Determine the [X, Y] coordinate at the center of the cell enclosing the given text.  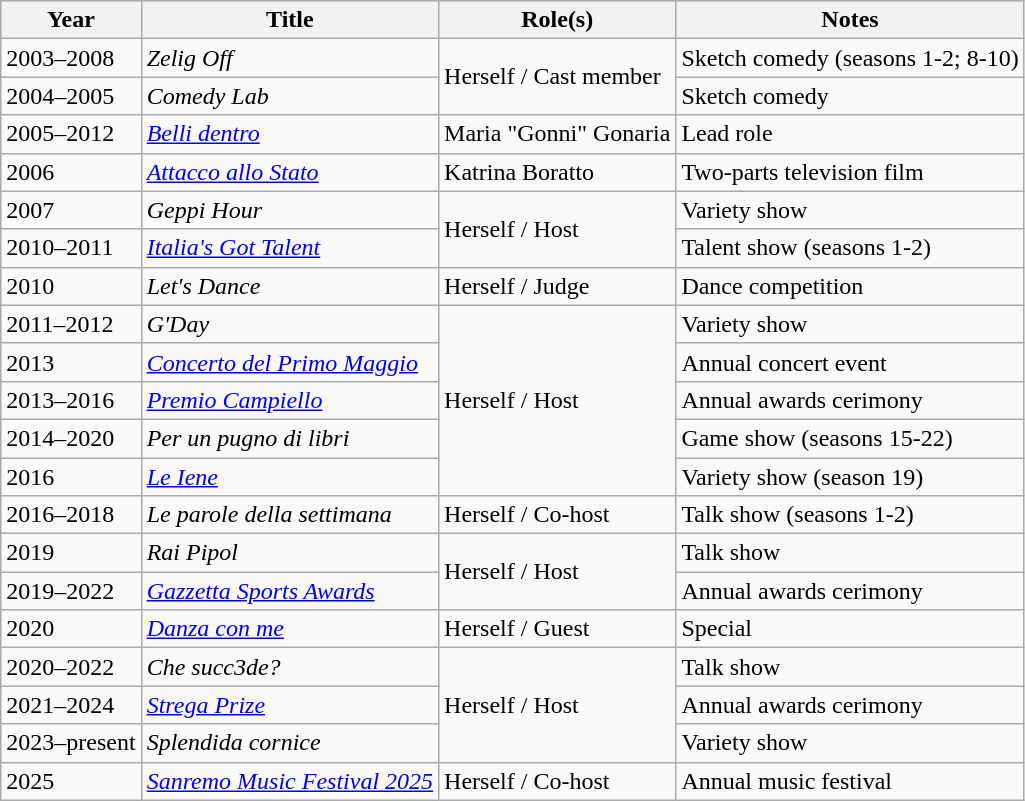
Herself / Cast member [558, 77]
2010–2011 [71, 248]
Role(s) [558, 20]
Gazzetta Sports Awards [290, 591]
Katrina Boratto [558, 172]
Geppi Hour [290, 210]
Annual music festival [850, 781]
Variety show (season 19) [850, 477]
2019 [71, 553]
Strega Prize [290, 705]
Maria "Gonni" Gonaria [558, 134]
2005–2012 [71, 134]
Special [850, 629]
2006 [71, 172]
Le parole della settimana [290, 515]
Danza con me [290, 629]
Premio Campiello [290, 400]
2004–2005 [71, 96]
Sketch comedy (seasons 1-2; 8-10) [850, 58]
2007 [71, 210]
Talk show (seasons 1-2) [850, 515]
Lead role [850, 134]
Che succ3de? [290, 667]
Per un pugno di libri [290, 438]
Rai Pipol [290, 553]
Zelig Off [290, 58]
Le Iene [290, 477]
Comedy Lab [290, 96]
2020 [71, 629]
2014–2020 [71, 438]
Two-parts television film [850, 172]
2020–2022 [71, 667]
Splendida cornice [290, 743]
Concerto del Primo Maggio [290, 362]
Talent show (seasons 1-2) [850, 248]
2010 [71, 286]
Dance competition [850, 286]
G'Day [290, 324]
2021–2024 [71, 705]
Annual concert event [850, 362]
Title [290, 20]
2016 [71, 477]
2003–2008 [71, 58]
Belli dentro [290, 134]
Notes [850, 20]
Attacco allo Stato [290, 172]
Sanremo Music Festival 2025 [290, 781]
2013–2016 [71, 400]
Herself / Guest [558, 629]
2023–present [71, 743]
2019–2022 [71, 591]
Year [71, 20]
Herself / Judge [558, 286]
Game show (seasons 15-22) [850, 438]
2016–2018 [71, 515]
Italia's Got Talent [290, 248]
2025 [71, 781]
2011–2012 [71, 324]
Sketch comedy [850, 96]
2013 [71, 362]
Let's Dance [290, 286]
